Identify which cell holds the provided text, then report its (x, y) central coordinate. 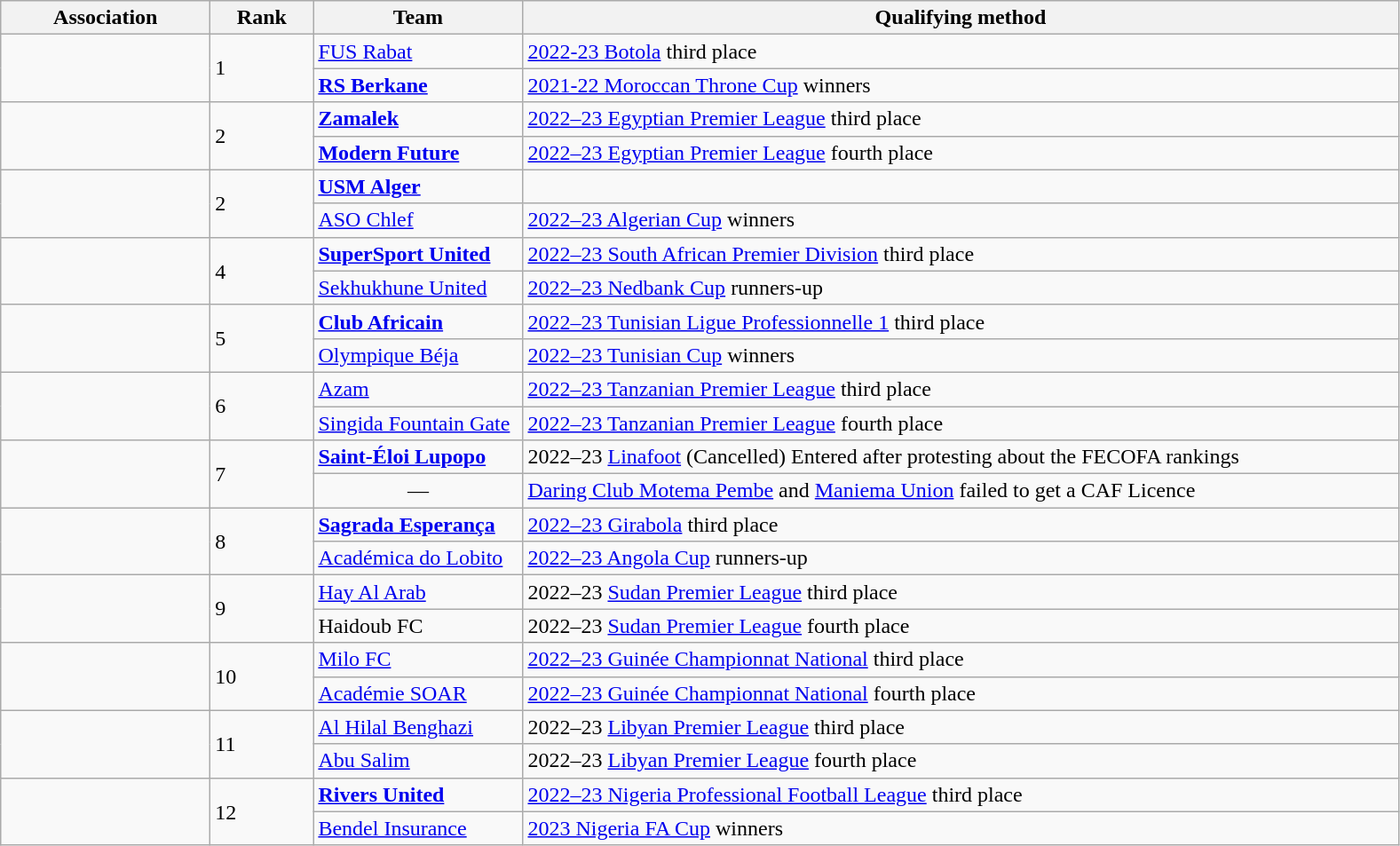
Team (418, 18)
FUS Rabat (418, 51)
Milo FC (418, 660)
Modern Future (418, 153)
2023 Nigeria FA Cup winners (961, 828)
2022–23 Girabola third place (961, 525)
2022–23 South African Premier Division third place (961, 254)
Académie SOAR (418, 693)
2022–23 Angola Cup runners-up (961, 558)
7 (262, 474)
2021-22 Moroccan Throne Cup winners (961, 85)
2022–23 Tanzanian Premier League fourth place (961, 423)
Qualifying method (961, 18)
2022–23 Nedbank Cup runners-up (961, 288)
2022–23 Tunisian Cup winners (961, 355)
2022–23 Algerian Cup winners (961, 220)
Bendel Insurance (418, 828)
Daring Club Motema Pembe and Maniema Union failed to get a CAF Licence (961, 491)
2022-23 Botola third place (961, 51)
Club Africain (418, 321)
ASO Chlef (418, 220)
RS Berkane (418, 85)
2022–23 Tunisian Ligue Professionnelle 1 third place (961, 321)
USM Alger (418, 186)
Association (106, 18)
SuperSport United (418, 254)
Haidoub FC (418, 626)
5 (262, 338)
Al Hilal Benghazi (418, 727)
Sekhukhune United (418, 288)
8 (262, 542)
9 (262, 609)
Saint-Éloi Lupopo (418, 457)
2022–23 Sudan Premier League third place (961, 592)
2022–23 Guinée Championnat National third place (961, 660)
Hay Al Arab (418, 592)
— (418, 491)
Rank (262, 18)
6 (262, 406)
2022–23 Egyptian Premier League fourth place (961, 153)
2022–23 Libyan Premier League fourth place (961, 761)
2022–23 Guinée Championnat National fourth place (961, 693)
4 (262, 271)
11 (262, 744)
Sagrada Esperança (418, 525)
10 (262, 676)
Académica do Lobito (418, 558)
Olympique Béja (418, 355)
1 (262, 68)
2022–23 Linafoot (Cancelled) Entered after protesting about the FECOFA rankings (961, 457)
2022–23 Egyptian Premier League third place (961, 119)
12 (262, 811)
Azam (418, 389)
Rivers United (418, 795)
2022–23 Libyan Premier League third place (961, 727)
Zamalek (418, 119)
2022–23 Tanzanian Premier League third place (961, 389)
2022–23 Nigeria Professional Football League third place (961, 795)
Singida Fountain Gate (418, 423)
Abu Salim (418, 761)
2022–23 Sudan Premier League fourth place (961, 626)
